Provide the (X, Y) coordinate of the cell's center where the given text is located.  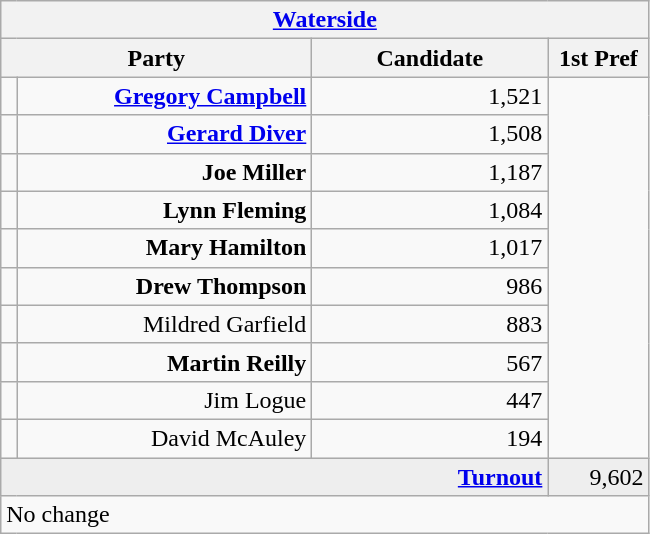
1,521 (430, 96)
1st Pref (598, 58)
Lynn Fleming (164, 210)
Party (156, 58)
447 (430, 400)
David McAuley (164, 438)
Joe Miller (164, 172)
1,187 (430, 172)
Turnout (274, 477)
Candidate (430, 58)
Mary Hamilton (164, 248)
Gerard Diver (164, 134)
Waterside (325, 20)
986 (430, 286)
No change (325, 515)
194 (430, 438)
567 (430, 362)
Jim Logue (164, 400)
1,017 (430, 248)
1,508 (430, 134)
Drew Thompson (164, 286)
Martin Reilly (164, 362)
1,084 (430, 210)
Gregory Campbell (164, 96)
9,602 (598, 477)
Mildred Garfield (164, 324)
883 (430, 324)
